Pinpoint the cell where the given text exists, returning its [x, y] midpoint coordinate. 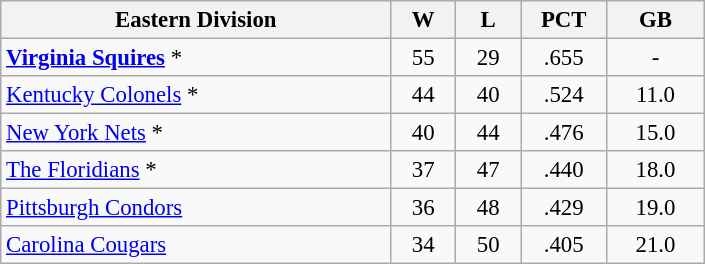
34 [424, 245]
29 [488, 58]
11.0 [656, 95]
18.0 [656, 170]
L [488, 20]
47 [488, 170]
19.0 [656, 208]
21.0 [656, 245]
- [656, 58]
36 [424, 208]
Eastern Division [196, 20]
New York Nets * [196, 133]
.429 [564, 208]
Carolina Cougars [196, 245]
.476 [564, 133]
.524 [564, 95]
.655 [564, 58]
.405 [564, 245]
PCT [564, 20]
15.0 [656, 133]
Kentucky Colonels * [196, 95]
48 [488, 208]
W [424, 20]
50 [488, 245]
GB [656, 20]
37 [424, 170]
Virginia Squires * [196, 58]
The Floridians * [196, 170]
Pittsburgh Condors [196, 208]
55 [424, 58]
.440 [564, 170]
